Identify which cell holds the provided text, then report its (X, Y) central coordinate. 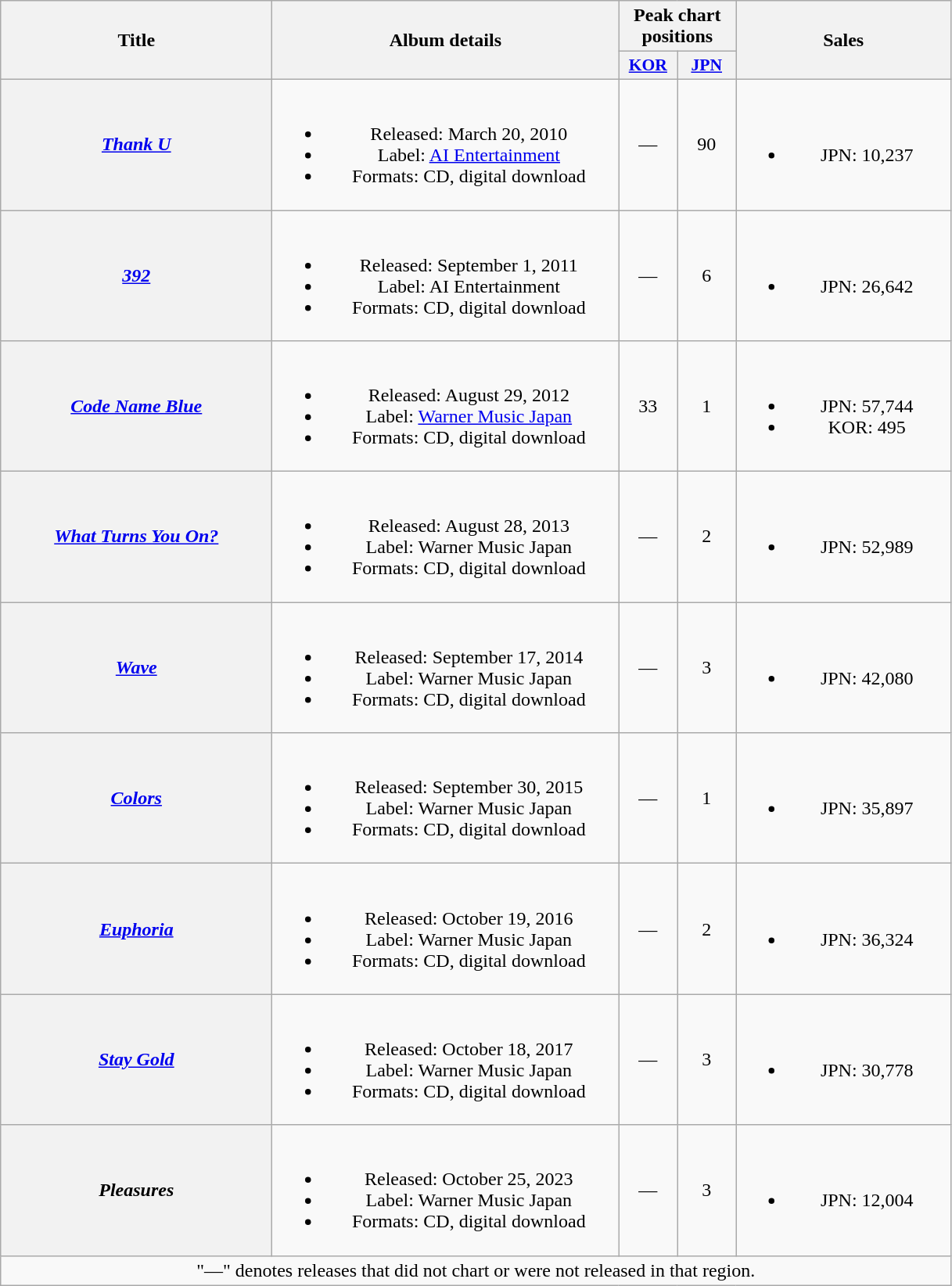
Title (136, 41)
Colors (136, 798)
Peak chart positions (677, 27)
Sales (843, 41)
Released: March 20, 2010Label: AI EntertainmentFormats: CD, digital download (446, 144)
Code Name Blue (136, 407)
JPN (707, 66)
33 (648, 407)
Thank U (136, 144)
"—" denotes releases that did not chart or were not released in that region. (476, 1270)
Released: October 19, 2016Label: Warner Music JapanFormats: CD, digital download (446, 929)
JPN: 52,989 (843, 537)
Pleasures (136, 1191)
Released: September 1, 2011Label: AI EntertainmentFormats: CD, digital download (446, 275)
Album details (446, 41)
JPN: 35,897 (843, 798)
90 (707, 144)
Released: August 28, 2013Label: Warner Music JapanFormats: CD, digital download (446, 537)
Released: August 29, 2012Label: Warner Music JapanFormats: CD, digital download (446, 407)
JPN: 57,744KOR: 495 (843, 407)
Stay Gold (136, 1059)
Released: October 25, 2023Label: Warner Music JapanFormats: CD, digital download (446, 1191)
6 (707, 275)
Released: September 30, 2015Label: Warner Music JapanFormats: CD, digital download (446, 798)
JPN: 36,324 (843, 929)
Wave (136, 668)
392 (136, 275)
JPN: 26,642 (843, 275)
KOR (648, 66)
Euphoria (136, 929)
Released: October 18, 2017Label: Warner Music JapanFormats: CD, digital download (446, 1059)
JPN: 10,237 (843, 144)
What Turns You On? (136, 537)
Released: September 17, 2014Label: Warner Music JapanFormats: CD, digital download (446, 668)
JPN: 30,778 (843, 1059)
JPN: 42,080 (843, 668)
JPN: 12,004 (843, 1191)
